Locate the cell with the specified text and output its [X, Y] center coordinate. 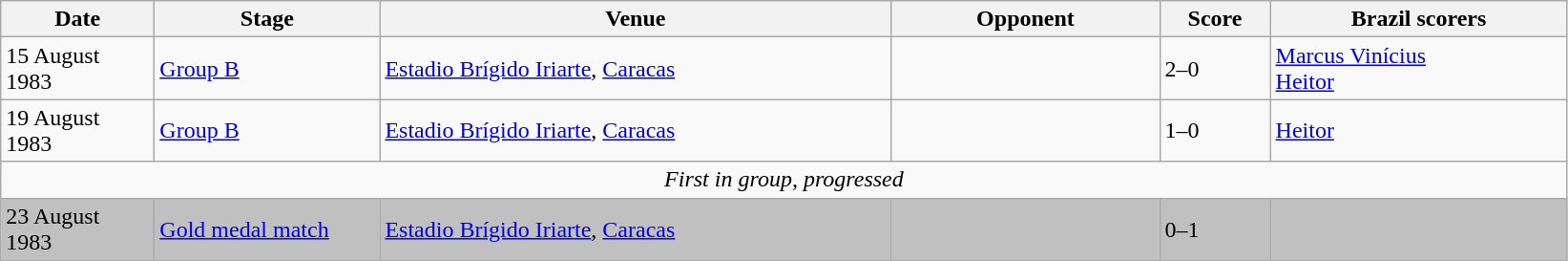
Brazil scorers [1418, 19]
Date [78, 19]
1–0 [1215, 130]
Gold medal match [267, 229]
Marcus Vinícius Heitor [1418, 69]
0–1 [1215, 229]
Heitor [1418, 130]
Stage [267, 19]
15 August 1983 [78, 69]
Opponent [1025, 19]
First in group, progressed [784, 180]
2–0 [1215, 69]
19 August 1983 [78, 130]
23 August 1983 [78, 229]
Venue [636, 19]
Score [1215, 19]
